Determine the (X, Y) coordinate at the center of the cell enclosing the given text.  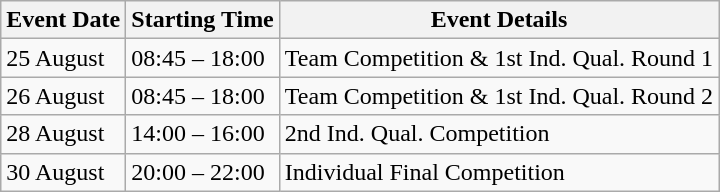
14:00 – 16:00 (203, 134)
2nd Ind. Qual. Competition (498, 134)
26 August (64, 96)
Team Competition & 1st Ind. Qual. Round 2 (498, 96)
Team Competition & 1st Ind. Qual. Round 1 (498, 58)
Individual Final Competition (498, 172)
25 August (64, 58)
Starting Time (203, 20)
Event Date (64, 20)
20:00 – 22:00 (203, 172)
Event Details (498, 20)
30 August (64, 172)
28 August (64, 134)
